Output the [X, Y] coordinate of the center of the cell containing the given text.  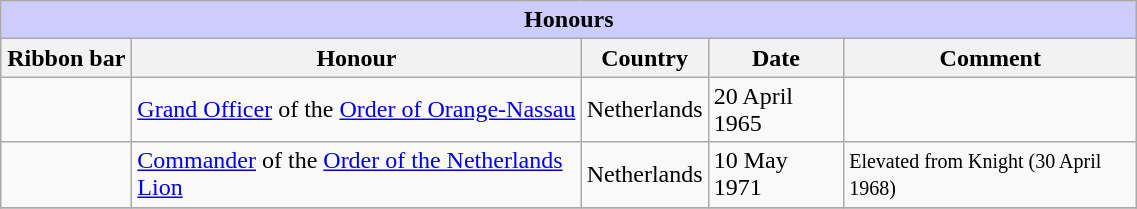
Comment [990, 58]
Honours [569, 20]
Elevated from Knight (30 April 1968) [990, 174]
Grand Officer of the Order of Orange-Nassau [356, 110]
Honour [356, 58]
10 May 1971 [776, 174]
Country [644, 58]
Ribbon bar [66, 58]
Date [776, 58]
20 April 1965 [776, 110]
Commander of the Order of the Netherlands Lion [356, 174]
